Search for the cell housing the specified text and yield its [x, y] center coordinate. 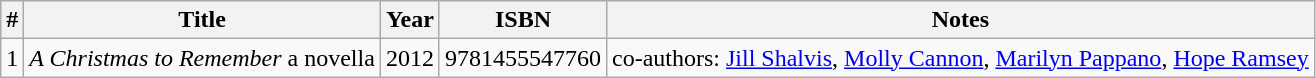
# [12, 20]
A Christmas to Remember a novella [202, 58]
Year [410, 20]
1 [12, 58]
Notes [961, 20]
co-authors: Jill Shalvis, Molly Cannon, Marilyn Pappano, Hope Ramsey [961, 58]
ISBN [522, 20]
9781455547760 [522, 58]
Title [202, 20]
2012 [410, 58]
